Extract the [x, y] coordinate from the center of the cell holding the provided text.  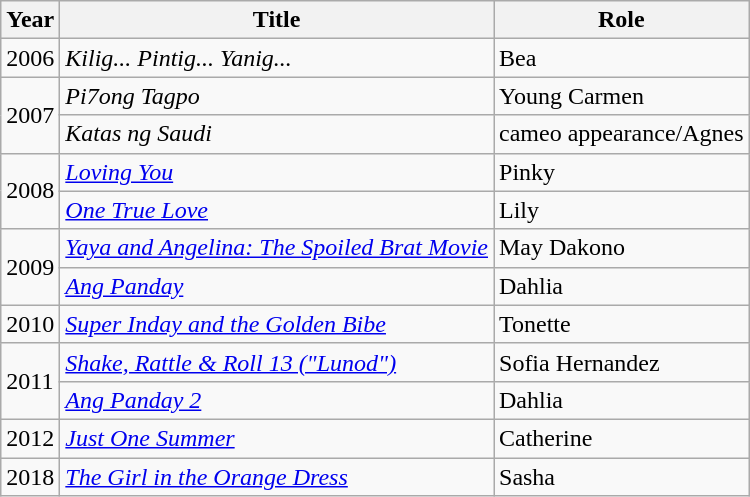
Bea [622, 58]
Tonette [622, 324]
Role [622, 20]
2006 [30, 58]
The Girl in the Orange Dress [277, 477]
Ang Panday [277, 286]
Yaya and Angelina: The Spoiled Brat Movie [277, 248]
Title [277, 20]
2011 [30, 381]
Katas ng Saudi [277, 134]
2018 [30, 477]
Just One Summer [277, 438]
Year [30, 20]
2008 [30, 191]
One True Love [277, 210]
Lily [622, 210]
cameo appearance/Agnes [622, 134]
Ang Panday 2 [277, 400]
Young Carmen [622, 96]
Sasha [622, 477]
Loving You [277, 172]
Pi7ong Tagpo [277, 96]
Super Inday and the Golden Bibe [277, 324]
May Dakono [622, 248]
2010 [30, 324]
Shake, Rattle & Roll 13 ("Lunod") [277, 362]
2009 [30, 267]
Sofia Hernandez [622, 362]
Pinky [622, 172]
2012 [30, 438]
Kilig... Pintig... Yanig... [277, 58]
Catherine [622, 438]
2007 [30, 115]
